Capture the cell that displays the provided text and extract its [X, Y] central coordinate. 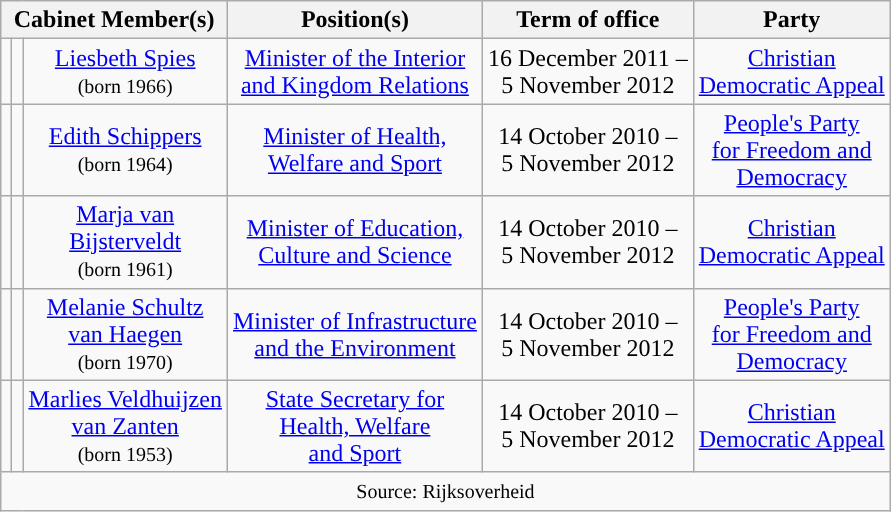
Edith Schippers (born 1964) [126, 150]
Marlies Veldhuijzen van Zanten (born 1953) [126, 426]
Liesbeth Spies (born 1966) [126, 72]
Minister of Education, Culture and Science [354, 242]
Marja van Bijsterveldt (born 1961) [126, 242]
Minister of Health, Welfare and Sport [354, 150]
Source: Rijksoverheid [446, 491]
Cabinet Member(s) [114, 20]
Melanie Schultz van Haegen (born 1970) [126, 334]
Party [792, 20]
Position(s) [354, 20]
16 December 2011 – 5 November 2012 [588, 72]
Minister of the Interior and Kingdom Relations [354, 72]
State Secretary for Health, Welfare and Sport [354, 426]
Term of office [588, 20]
Minister of Infrastructure and the Environment [354, 334]
